From the cell containing the given text, extract its center point as (X, Y) coordinate. 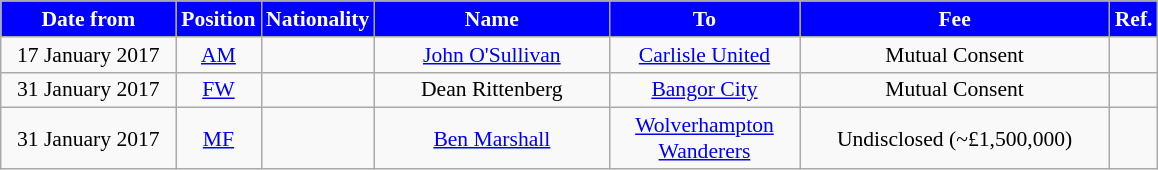
Name (492, 19)
Carlisle United (704, 55)
Dean Rittenberg (492, 90)
Undisclosed (~£1,500,000) (955, 138)
Ref. (1134, 19)
Bangor City (704, 90)
Nationality (318, 19)
Wolverhampton Wanderers (704, 138)
Ben Marshall (492, 138)
To (704, 19)
Date from (88, 19)
MF (218, 138)
FW (218, 90)
John O'Sullivan (492, 55)
AM (218, 55)
Fee (955, 19)
17 January 2017 (88, 55)
Position (218, 19)
